Search for the cell housing the specified text and yield its [x, y] center coordinate. 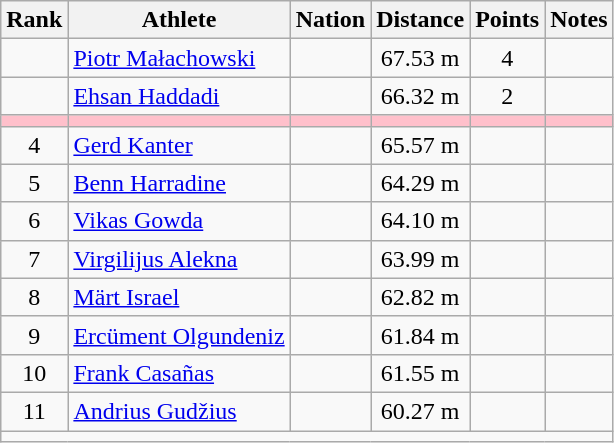
9 [34, 335]
61.84 m [420, 335]
65.57 m [420, 145]
Notes [579, 20]
Frank Casañas [179, 373]
64.29 m [420, 183]
62.82 m [420, 297]
Piotr Małachowski [179, 58]
Distance [420, 20]
Märt Israel [179, 297]
66.32 m [420, 96]
8 [34, 297]
67.53 m [420, 58]
60.27 m [420, 411]
Andrius Gudžius [179, 411]
2 [508, 96]
Nation [330, 20]
61.55 m [420, 373]
Ercüment Olgundeniz [179, 335]
63.99 m [420, 259]
Rank [34, 20]
7 [34, 259]
Vikas Gowda [179, 221]
Athlete [179, 20]
Virgilijus Alekna [179, 259]
Ehsan Haddadi [179, 96]
11 [34, 411]
Benn Harradine [179, 183]
5 [34, 183]
Points [508, 20]
Gerd Kanter [179, 145]
64.10 m [420, 221]
6 [34, 221]
10 [34, 373]
